Detect which cell encompasses the target text, then output its (x, y) center coordinate. 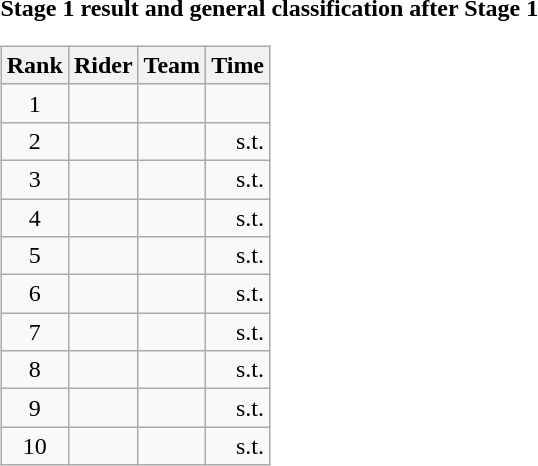
Rank (34, 65)
10 (34, 446)
6 (34, 294)
9 (34, 408)
3 (34, 179)
5 (34, 256)
Team (172, 65)
2 (34, 141)
8 (34, 370)
4 (34, 217)
Time (238, 65)
Rider (103, 65)
1 (34, 103)
7 (34, 332)
